Extract the [X, Y] coordinate from the center of the cell holding the provided text.  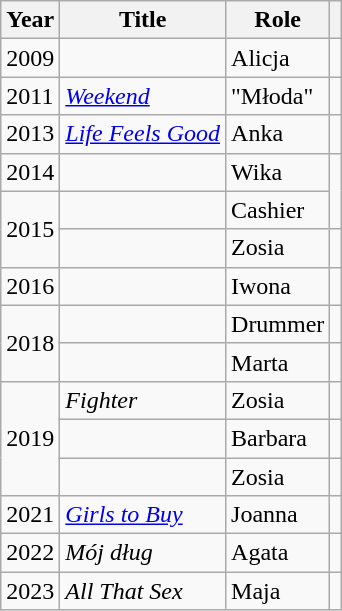
Anka [278, 134]
All That Sex [143, 591]
Girls to Buy [143, 515]
2014 [30, 172]
Mój dług [143, 553]
Maja [278, 591]
Life Feels Good [143, 134]
2016 [30, 286]
Marta [278, 362]
Iwona [278, 286]
2021 [30, 515]
2019 [30, 438]
Barbara [278, 438]
Fighter [143, 400]
Title [143, 20]
2023 [30, 591]
2013 [30, 134]
2018 [30, 343]
2011 [30, 96]
2022 [30, 553]
Alicja [278, 58]
Drummer [278, 324]
Year [30, 20]
Weekend [143, 96]
Cashier [278, 210]
Wika [278, 172]
2009 [30, 58]
Joanna [278, 515]
Agata [278, 553]
Role [278, 20]
"Młoda" [278, 96]
2015 [30, 229]
